Provide the (X, Y) coordinate of the cell's center where the given text is located.  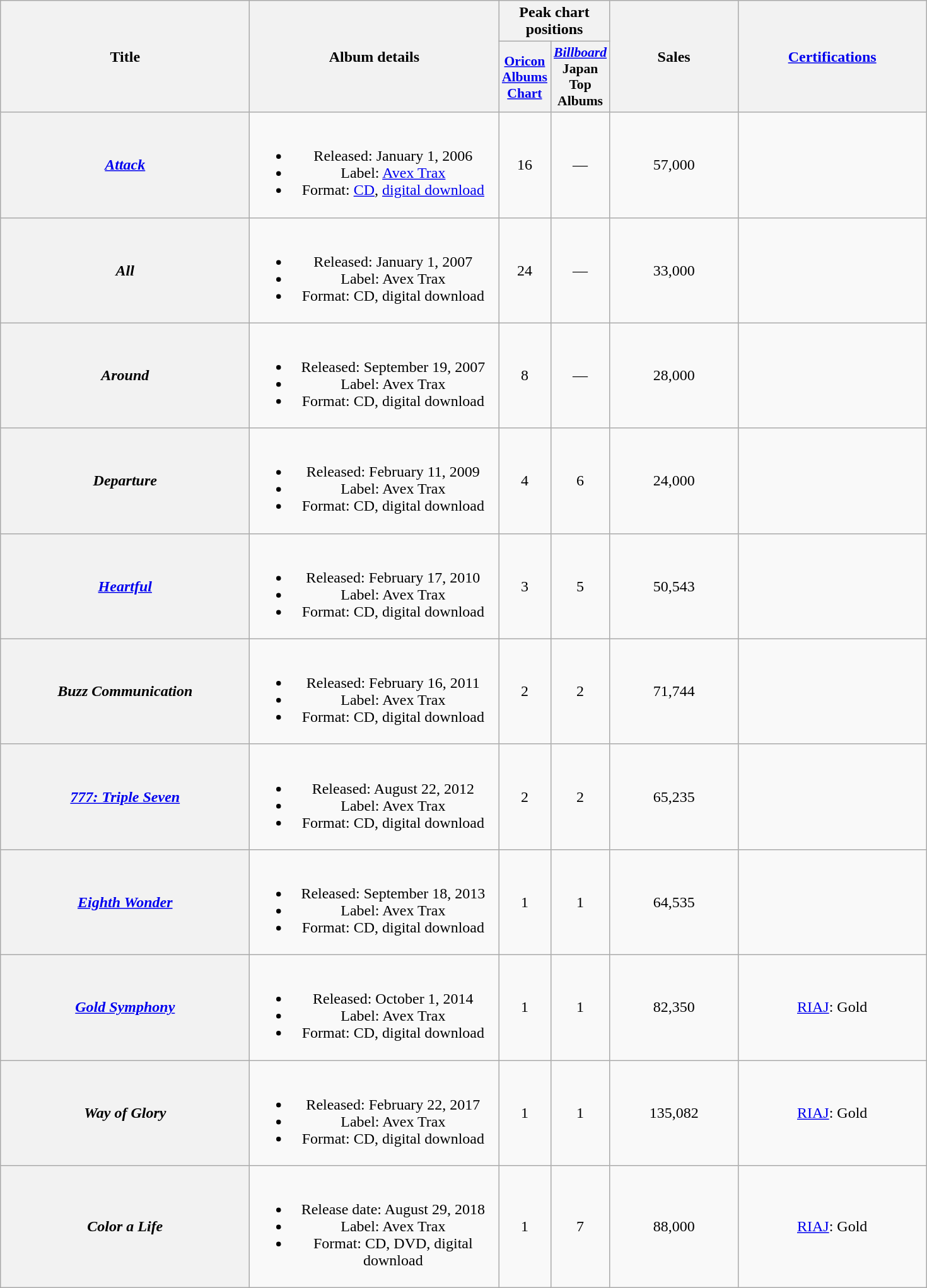
Way of Glory (125, 1113)
Certifications (832, 57)
71,744 (673, 691)
Released: February 22, 2017Label: Avex TraxFormat: CD, digital download (375, 1113)
64,535 (673, 902)
Heartful (125, 586)
Release date: August 29, 2018Label: Avex TraxFormat: CD, DVD, digital download (375, 1227)
7 (580, 1227)
50,543 (673, 586)
33,000 (673, 270)
Buzz Communication (125, 691)
Title (125, 57)
3 (525, 586)
65,235 (673, 797)
5 (580, 586)
Sales (673, 57)
Eighth Wonder (125, 902)
Album details (375, 57)
24,000 (673, 480)
4 (525, 480)
Departure (125, 480)
24 (525, 270)
Released: October 1, 2014Label: Avex TraxFormat: CD, digital download (375, 1007)
8 (525, 376)
Released: September 19, 2007Label: Avex TraxFormat: CD, digital download (375, 376)
Attack (125, 165)
Released: January 1, 2007Label: Avex TraxFormat: CD, digital download (375, 270)
Gold Symphony (125, 1007)
All (125, 270)
Oricon Albums Chart (525, 77)
135,082 (673, 1113)
Released: February 17, 2010Label: Avex TraxFormat: CD, digital download (375, 586)
Peak chart positions (554, 21)
88,000 (673, 1227)
28,000 (673, 376)
Billboard Japan Top Albums (580, 77)
Color a Life (125, 1227)
Released: February 11, 2009Label: Avex TraxFormat: CD, digital download (375, 480)
Released: September 18, 2013Label: Avex TraxFormat: CD, digital download (375, 902)
Released: August 22, 2012Label: Avex TraxFormat: CD, digital download (375, 797)
777: Triple Seven (125, 797)
Released: January 1, 2006Label: Avex TraxFormat: CD, digital download (375, 165)
82,350 (673, 1007)
6 (580, 480)
Released: February 16, 2011Label: Avex TraxFormat: CD, digital download (375, 691)
57,000 (673, 165)
Around (125, 376)
16 (525, 165)
